From the cell containing the given text, extract its center point as (x, y) coordinate. 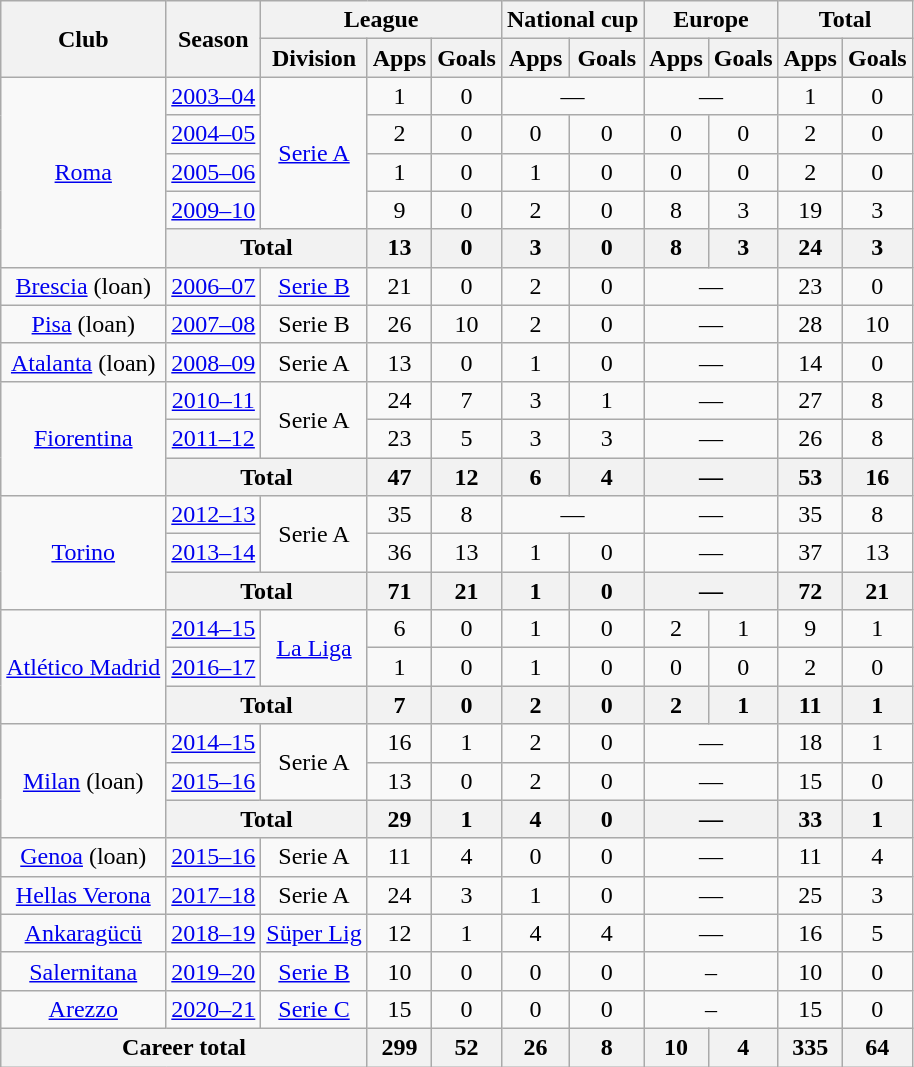
2010–11 (214, 400)
Fiorentina (84, 438)
Arezzo (84, 1009)
Division (314, 58)
25 (810, 895)
2004–05 (214, 134)
2003–04 (214, 96)
2019–20 (214, 971)
Torino (84, 553)
Atlético Madrid (84, 667)
Pisa (loan) (84, 324)
La Liga (314, 648)
2013–14 (214, 553)
Europe (711, 20)
Club (84, 39)
64 (877, 1047)
14 (810, 362)
29 (399, 819)
2007–08 (214, 324)
19 (810, 210)
47 (399, 477)
2012–13 (214, 515)
18 (810, 743)
2016–17 (214, 667)
Genoa (loan) (84, 857)
Süper Lig (314, 933)
Serie C (314, 1009)
2017–18 (214, 895)
National cup (572, 20)
Atalanta (loan) (84, 362)
299 (399, 1047)
Career total (184, 1047)
27 (810, 400)
2009–10 (214, 210)
Roma (84, 172)
33 (810, 819)
2008–09 (214, 362)
53 (810, 477)
2006–07 (214, 286)
28 (810, 324)
Salernitana (84, 971)
Brescia (loan) (84, 286)
Milan (loan) (84, 781)
Ankaragücü (84, 933)
Season (214, 39)
72 (810, 591)
2005–06 (214, 172)
2020–21 (214, 1009)
2011–12 (214, 438)
2018–19 (214, 933)
52 (467, 1047)
71 (399, 591)
Hellas Verona (84, 895)
335 (810, 1047)
League (382, 20)
36 (399, 553)
37 (810, 553)
